Determine the (X, Y) coordinate at the center of the cell enclosing the given text.  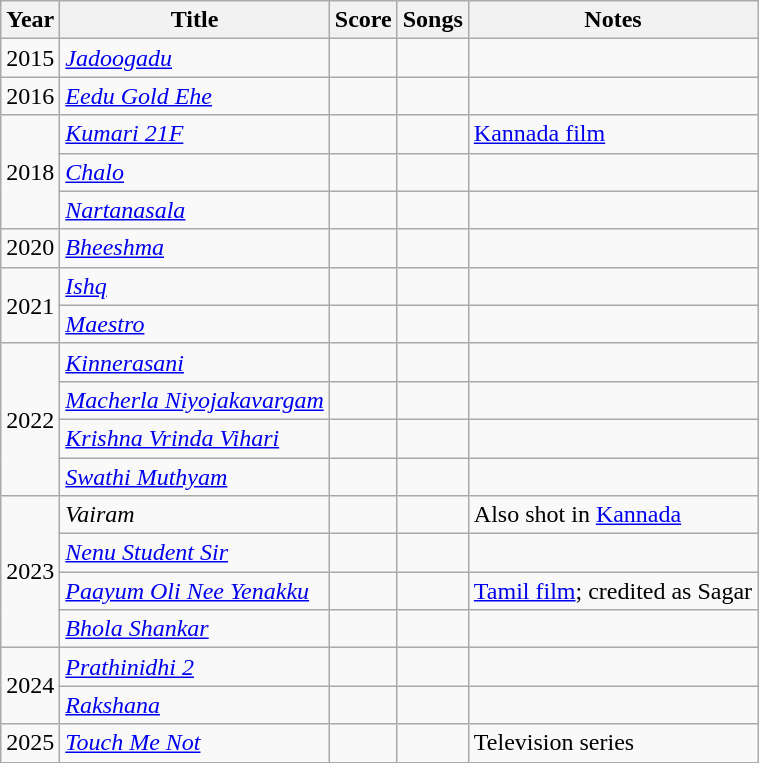
Chalo (194, 172)
2024 (30, 686)
Kannada film (612, 134)
2020 (30, 248)
2016 (30, 96)
Score (363, 20)
Bhola Shankar (194, 629)
Touch Me Not (194, 743)
Vairam (194, 515)
Kinnerasani (194, 362)
Bheeshma (194, 248)
Year (30, 20)
Paayum Oli Nee Yenakku (194, 591)
2021 (30, 305)
Also shot in Kannada (612, 515)
Krishna Vrinda Vihari (194, 438)
Title (194, 20)
Ishq (194, 286)
Macherla Niyojakavargam (194, 400)
Tamil film; credited as Sagar (612, 591)
Swathi Muthyam (194, 477)
Eedu Gold Ehe (194, 96)
Notes (612, 20)
2018 (30, 172)
2022 (30, 419)
Nenu Student Sir (194, 553)
2023 (30, 572)
Songs (432, 20)
2015 (30, 58)
Jadoogadu (194, 58)
Rakshana (194, 705)
Nartanasala (194, 210)
Maestro (194, 324)
Prathinidhi 2 (194, 667)
Kumari 21F (194, 134)
Television series (612, 743)
2025 (30, 743)
